Locate the cell with the specified text and output its (x, y) center coordinate. 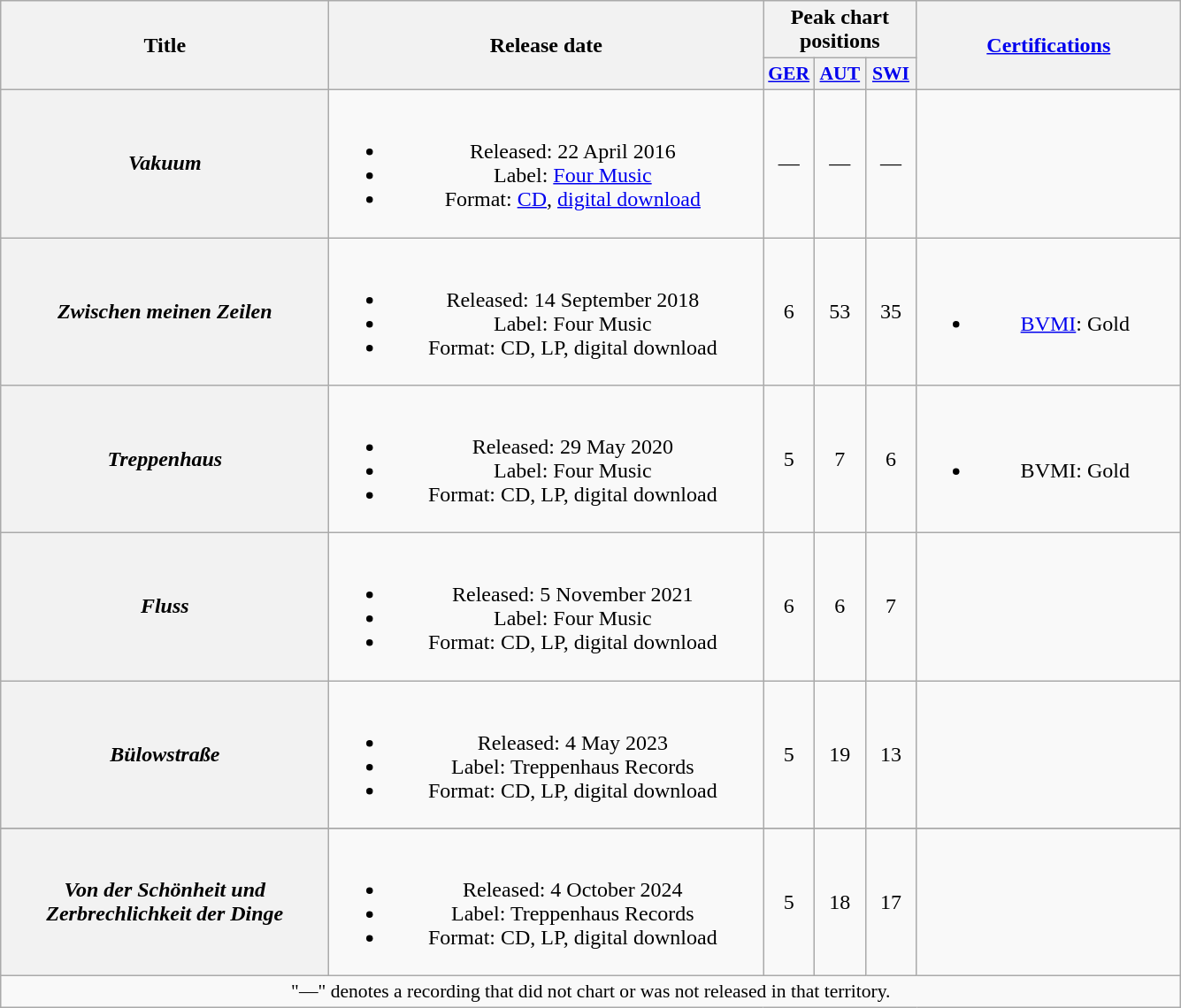
Title (165, 46)
SWI (891, 74)
Released: 5 November 2021Label: Four MusicFormat: CD, LP, digital download (547, 607)
35 (891, 311)
Fluss (165, 607)
13 (891, 755)
Released: 4 May 2023Label: Treppenhaus RecordsFormat: CD, LP, digital download (547, 755)
Released: 22 April 2016Label: Four MusicFormat: CD, digital download (547, 163)
Von der Schönheit und Zerbrechlichkeit der Dinge (165, 902)
Released: 14 September 2018Label: Four MusicFormat: CD, LP, digital download (547, 311)
Released: 4 October 2024Label: Treppenhaus RecordsFormat: CD, LP, digital download (547, 902)
Vakuum (165, 163)
Treppenhaus (165, 460)
Released: 29 May 2020Label: Four MusicFormat: CD, LP, digital download (547, 460)
"—" denotes a recording that did not chart or was not released in that territory. (591, 992)
17 (891, 902)
Bülowstraße (165, 755)
53 (840, 311)
Peak chart positions (840, 30)
19 (840, 755)
GER (789, 74)
Certifications (1049, 46)
Zwischen meinen Zeilen (165, 311)
18 (840, 902)
Release date (547, 46)
AUT (840, 74)
